Provide the (X, Y) coordinate of the cell's center where the given text is located.  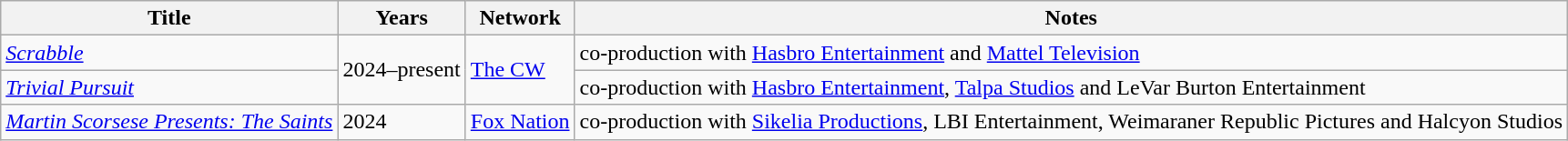
2024 (402, 122)
Scrabble (169, 53)
The CW (520, 70)
Title (169, 18)
Fox Nation (520, 122)
co-production with Hasbro Entertainment, Talpa Studios and LeVar Burton Entertainment (1071, 87)
Trivial Pursuit (169, 87)
Network (520, 18)
Years (402, 18)
Notes (1071, 18)
co-production with Sikelia Productions, LBI Entertainment, Weimaraner Republic Pictures and Halcyon Studios (1071, 122)
co-production with Hasbro Entertainment and Mattel Television (1071, 53)
Martin Scorsese Presents: The Saints (169, 122)
2024–present (402, 70)
